Return (x, y) of the center of cell containing provided text 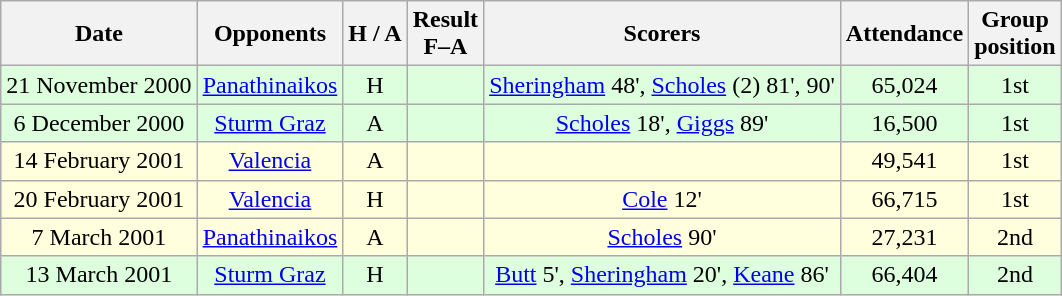
Scholes 90' (662, 237)
66,715 (904, 199)
Cole 12' (662, 199)
Date (99, 34)
ResultF–A (445, 34)
66,404 (904, 275)
Butt 5', Sheringham 20', Keane 86' (662, 275)
Scholes 18', Giggs 89' (662, 123)
16,500 (904, 123)
65,024 (904, 85)
20 February 2001 (99, 199)
13 March 2001 (99, 275)
7 March 2001 (99, 237)
21 November 2000 (99, 85)
Attendance (904, 34)
14 February 2001 (99, 161)
Groupposition (1015, 34)
H / A (375, 34)
27,231 (904, 237)
Scorers (662, 34)
Sheringham 48', Scholes (2) 81', 90' (662, 85)
Opponents (270, 34)
49,541 (904, 161)
6 December 2000 (99, 123)
